Pinpoint the cell where the given text exists, returning its (X, Y) midpoint coordinate. 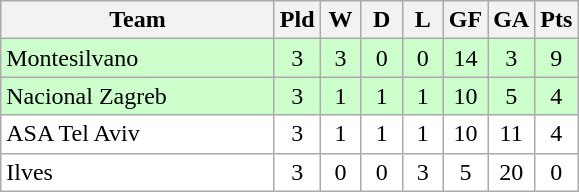
Team (138, 20)
Pts (556, 20)
Pld (297, 20)
GF (465, 20)
GA (512, 20)
W (340, 20)
L (422, 20)
Ilves (138, 172)
9 (556, 58)
ASA Tel Aviv (138, 134)
Montesilvano (138, 58)
14 (465, 58)
20 (512, 172)
D (382, 20)
Nacional Zagreb (138, 96)
11 (512, 134)
